Scan for the cell matching the given text and deliver its [X, Y] coordinate at center. 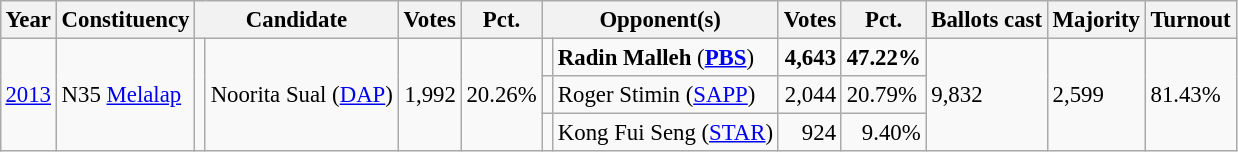
1,992 [430, 94]
47.22% [884, 57]
Roger Stimin (SAPP) [666, 95]
2013 [28, 94]
924 [810, 133]
20.26% [502, 94]
N35 Melalap [125, 94]
Constituency [125, 20]
2,599 [1096, 94]
Turnout [1190, 20]
20.79% [884, 95]
Radin Malleh (PBS) [666, 57]
Noorita Sual (DAP) [302, 94]
9,832 [986, 94]
9.40% [884, 133]
Opponent(s) [660, 20]
Kong Fui Seng (STAR) [666, 133]
Candidate [296, 20]
Year [28, 20]
4,643 [810, 57]
2,044 [810, 95]
Majority [1096, 20]
Ballots cast [986, 20]
81.43% [1190, 94]
